Capture the cell that displays the provided text and extract its [X, Y] central coordinate. 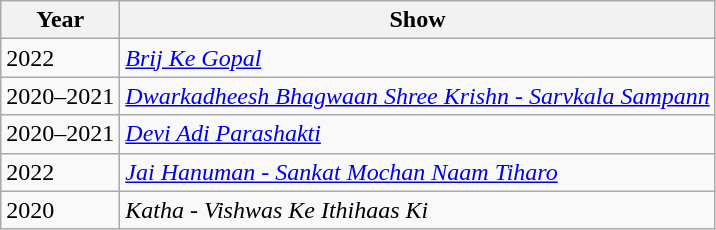
Brij Ke Gopal [418, 58]
Year [60, 20]
2020 [60, 210]
Jai Hanuman - Sankat Mochan Naam Tiharo [418, 172]
Devi Adi Parashakti [418, 134]
Show [418, 20]
Katha - Vishwas Ke Ithihaas Ki [418, 210]
Dwarkadheesh Bhagwaan Shree Krishn - Sarvkala Sampann [418, 96]
